Identify which cell holds the provided text, then report its (X, Y) central coordinate. 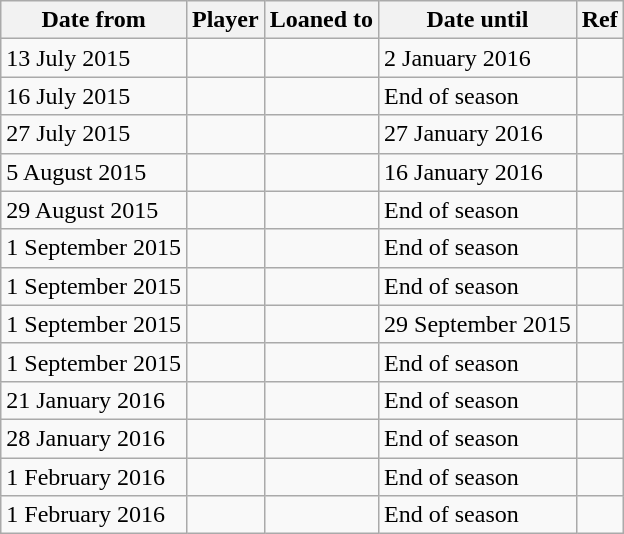
Date until (478, 20)
13 July 2015 (94, 58)
29 September 2015 (478, 324)
16 January 2016 (478, 172)
Player (225, 20)
Date from (94, 20)
29 August 2015 (94, 210)
2 January 2016 (478, 58)
27 January 2016 (478, 134)
Ref (600, 20)
5 August 2015 (94, 172)
16 July 2015 (94, 96)
27 July 2015 (94, 134)
Loaned to (321, 20)
21 January 2016 (94, 400)
28 January 2016 (94, 438)
